Scan for the cell matching the given text and deliver its (x, y) coordinate at center. 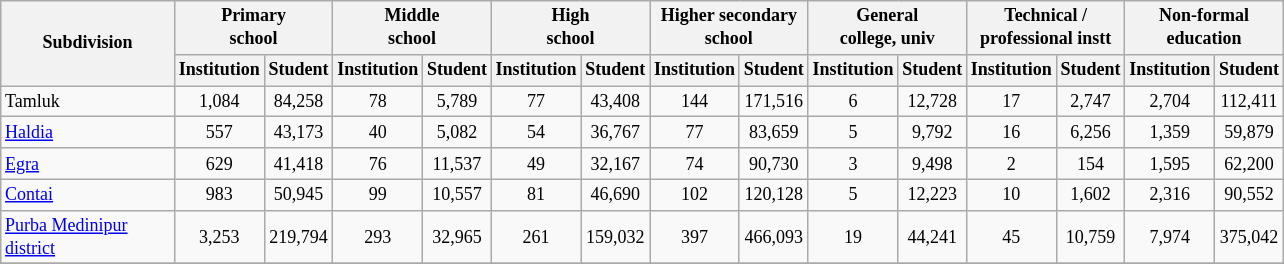
44,241 (932, 237)
12,728 (932, 102)
99 (378, 194)
12,223 (932, 194)
144 (695, 102)
1,595 (1170, 164)
59,879 (1250, 132)
9,792 (932, 132)
2 (1011, 164)
261 (536, 237)
Primaryschool (253, 28)
Subdivision (88, 44)
50,945 (298, 194)
74 (695, 164)
49 (536, 164)
46,690 (616, 194)
3,253 (219, 237)
3 (853, 164)
Higher secondaryschool (729, 28)
40 (378, 132)
5,789 (458, 102)
90,730 (774, 164)
102 (695, 194)
10 (1011, 194)
84,258 (298, 102)
45 (1011, 237)
171,516 (774, 102)
1,602 (1090, 194)
112,411 (1250, 102)
6,256 (1090, 132)
41,418 (298, 164)
1,359 (1170, 132)
43,408 (616, 102)
10,557 (458, 194)
466,093 (774, 237)
Technical /professional instt (1045, 28)
5,082 (458, 132)
2,747 (1090, 102)
154 (1090, 164)
9,498 (932, 164)
Generalcollege, univ (887, 28)
83,659 (774, 132)
Purba Medinipur district (88, 237)
Contai (88, 194)
219,794 (298, 237)
76 (378, 164)
983 (219, 194)
7,974 (1170, 237)
10,759 (1090, 237)
16 (1011, 132)
32,167 (616, 164)
17 (1011, 102)
90,552 (1250, 194)
78 (378, 102)
54 (536, 132)
629 (219, 164)
2,704 (1170, 102)
120,128 (774, 194)
1,084 (219, 102)
43,173 (298, 132)
Non-formaleducation (1204, 28)
2,316 (1170, 194)
19 (853, 237)
Haldia (88, 132)
62,200 (1250, 164)
375,042 (1250, 237)
32,965 (458, 237)
159,032 (616, 237)
293 (378, 237)
11,537 (458, 164)
Middleschool (412, 28)
Tamluk (88, 102)
81 (536, 194)
Egra (88, 164)
557 (219, 132)
397 (695, 237)
6 (853, 102)
36,767 (616, 132)
Highschool (570, 28)
